Locate the cell with the specified text and output its [X, Y] center coordinate. 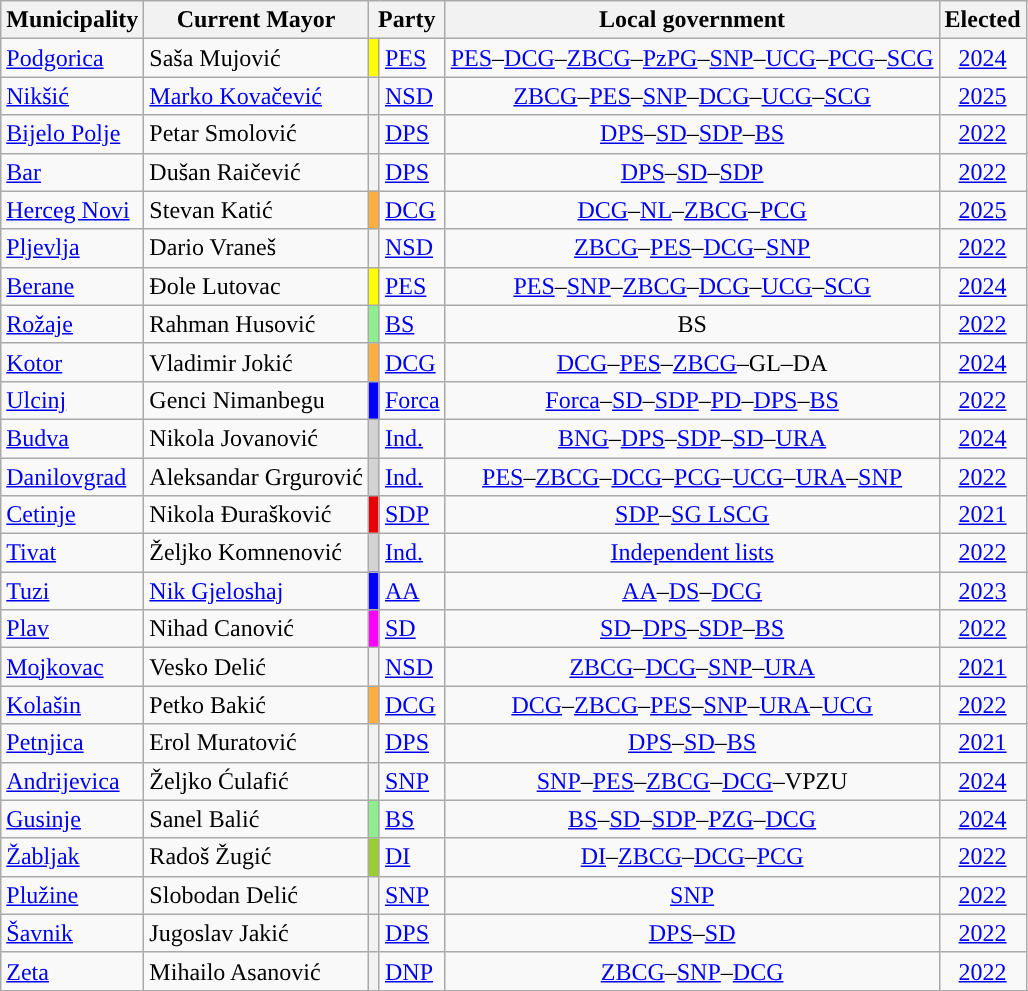
Nikola Đurašković [256, 515]
DCG–NL–ZBCG–PCG [692, 210]
ZBCG–DCG–SNP–URA [692, 667]
Independent lists [692, 553]
Petar Smolović [256, 134]
Jugoslav Jakić [256, 933]
PES–ZBCG–DCG–PCG–UCG–URA–SNP [692, 477]
Saša Mujović [256, 58]
Nihad Canović [256, 629]
Tuzi [72, 591]
Tivat [72, 553]
Forca–SD–SDP–PD–DPS–BS [692, 400]
DCG–PES–ZBCG–GL–DA [692, 362]
DPS–SD–SDP [692, 172]
PES–SNP–ZBCG–DCG–UCG–SCG [692, 286]
DI–ZBCG–DCG–PCG [692, 857]
Nik Gjeloshaj [256, 591]
Andrijevica [72, 781]
2023 [982, 591]
ZBCG–PES–SNP–DCG–UCG–SCG [692, 96]
Đole Lutovac [256, 286]
ZBCG–PES–DCG–SNP [692, 248]
Rahman Husović [256, 324]
Aleksandar Grgurović [256, 477]
Željko Ćulafić [256, 781]
Zeta [72, 971]
Željko Komnenović [256, 553]
DPS–SD–SDP–BS [692, 134]
Party [406, 20]
DPS–SD–BS [692, 743]
DI [412, 857]
Local government [692, 20]
Vesko Delić [256, 667]
Elected [982, 20]
Pljevlja [72, 248]
Gusinje [72, 819]
Petko Bakić [256, 705]
AA [412, 591]
Plužine [72, 895]
PES–DCG–ZBCG–PzPG–SNP–UCG–PCG–SCG [692, 58]
Bijelo Polje [72, 134]
Radoš Žugić [256, 857]
Forca [412, 400]
SDP [412, 515]
Kolašin [72, 705]
SD [412, 629]
SD–DPS–SDP–BS [692, 629]
Slobodan Delić [256, 895]
Podgorica [72, 58]
AA–DS–DCG [692, 591]
Budva [72, 438]
Berane [72, 286]
Nikšić [72, 96]
DPS–SD [692, 933]
Sanel Balić [256, 819]
Nikola Jovanović [256, 438]
Dario Vraneš [256, 248]
SNP–PES–ZBCG–DCG–VPZU [692, 781]
Kotor [72, 362]
Mojkovac [72, 667]
Danilovgrad [72, 477]
Petnjica [72, 743]
Šavnik [72, 933]
Erol Muratović [256, 743]
SDP–SG LSCG [692, 515]
Žabljak [72, 857]
DCG–ZBCG–PES–SNP–URA–UCG [692, 705]
Dušan Raičević [256, 172]
Current Mayor [256, 20]
Genci Nimanbegu [256, 400]
ZBCG–SNP–DCG [692, 971]
Municipality [72, 20]
Rožaje [72, 324]
Vladimir Jokić [256, 362]
Ulcinj [72, 400]
Cetinje [72, 515]
DNP [412, 971]
Mihailo Asanović [256, 971]
Herceg Novi [72, 210]
BS–SD–SDP–PZG–DCG [692, 819]
Stevan Katić [256, 210]
Bar [72, 172]
Plav [72, 629]
BNG–DPS–SDP–SD–URA [692, 438]
Marko Kovačević [256, 96]
